Search for the cell housing the specified text and yield its (X, Y) center coordinate. 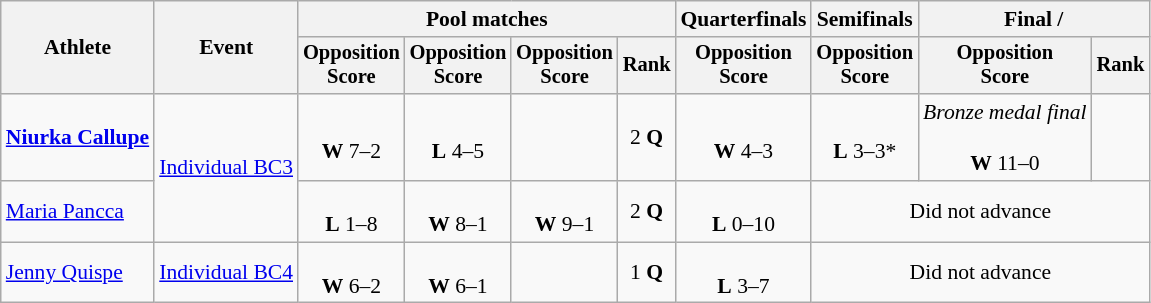
W 4–3 (743, 138)
W 6–2 (352, 272)
L 3–3* (864, 138)
1 Q (647, 272)
Semifinals (864, 19)
Individual BC3 (226, 168)
L 1–8 (352, 212)
W 8–1 (458, 212)
Niurka Callupe (78, 138)
Quarterfinals (743, 19)
W 7–2 (352, 138)
Pool matches (486, 19)
Bronze medal finalW 11–0 (1005, 138)
L 4–5 (458, 138)
Final / (1034, 19)
Event (226, 48)
W 6–1 (458, 272)
W 9–1 (564, 212)
Athlete (78, 48)
L 0–10 (743, 212)
Jenny Quispe (78, 272)
Maria Pancca (78, 212)
L 3–7 (743, 272)
Individual BC4 (226, 272)
